Locate the cell with the specified text and output its [X, Y] center coordinate. 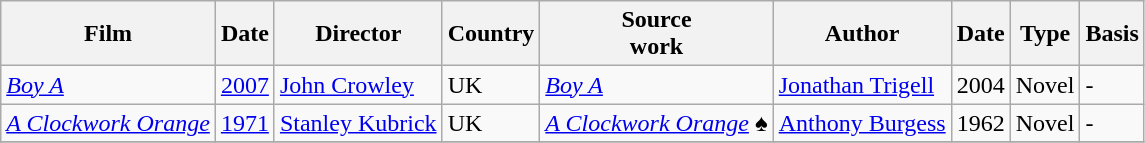
A Clockwork Orange [108, 123]
Stanley Kubrick [358, 123]
A Clockwork Orange ♠ [656, 123]
Country [491, 34]
2007 [244, 85]
Director [358, 34]
Type [1045, 34]
Sourcework [656, 34]
1962 [980, 123]
John Crowley [358, 85]
2004 [980, 85]
Jonathan Trigell [862, 85]
Author [862, 34]
Film [108, 34]
Anthony Burgess [862, 123]
Basis [1112, 34]
1971 [244, 123]
